Pinpoint the cell where the given text exists, returning its [x, y] midpoint coordinate. 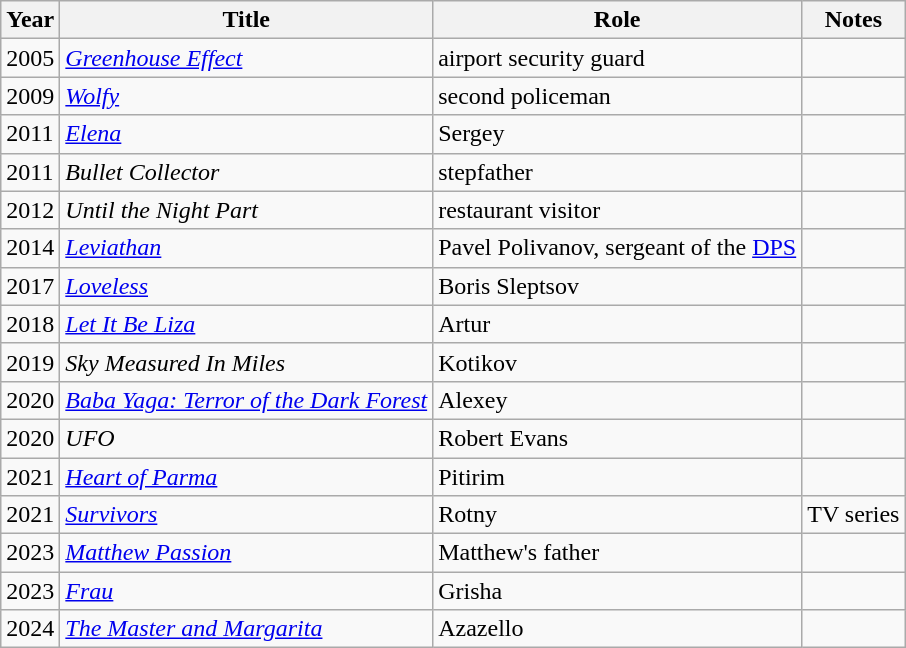
Pitirim [618, 477]
2019 [30, 362]
restaurant visitor [618, 210]
Kotikov [618, 362]
second policeman [618, 96]
Sky Measured In Miles [246, 362]
Heart of Parma [246, 477]
Elena [246, 134]
Grisha [618, 591]
Pavel Polivanov, sergeant of the DPS [618, 248]
Matthew Passion [246, 553]
TV series [854, 515]
Frau [246, 591]
2012 [30, 210]
Loveless [246, 286]
2018 [30, 324]
Greenhouse Effect [246, 58]
Azazello [618, 629]
Leviathan [246, 248]
Survivors [246, 515]
Let It Be Liza [246, 324]
2009 [30, 96]
Notes [854, 20]
The Master and Margarita [246, 629]
Title [246, 20]
Boris Sleptsov [618, 286]
Wolfy [246, 96]
UFO [246, 438]
2014 [30, 248]
2005 [30, 58]
stepfather [618, 172]
Matthew's father [618, 553]
airport security guard [618, 58]
Rotny [618, 515]
Alexey [618, 400]
Sergey [618, 134]
Year [30, 20]
Role [618, 20]
2017 [30, 286]
2024 [30, 629]
Artur [618, 324]
Until the Night Part [246, 210]
Robert Evans [618, 438]
Bullet Collector [246, 172]
Baba Yaga: Terror of the Dark Forest [246, 400]
